Extract the (X, Y) coordinate from the center of the cell holding the provided text.  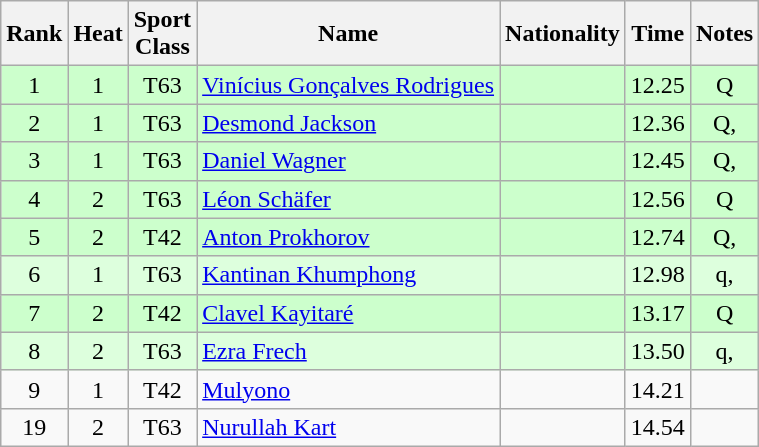
12.74 (658, 237)
12.36 (658, 123)
3 (34, 161)
Clavel Kayitaré (348, 313)
Rank (34, 34)
13.17 (658, 313)
12.98 (658, 275)
Mulyono (348, 389)
9 (34, 389)
19 (34, 427)
Ezra Frech (348, 351)
Kantinan Khumphong (348, 275)
8 (34, 351)
14.21 (658, 389)
6 (34, 275)
Desmond Jackson (348, 123)
5 (34, 237)
Léon Schäfer (348, 199)
12.25 (658, 85)
13.50 (658, 351)
Daniel Wagner (348, 161)
7 (34, 313)
Anton Prokhorov (348, 237)
Nationality (563, 34)
12.45 (658, 161)
Heat (98, 34)
Notes (724, 34)
Vinícius Gonçalves Rodrigues (348, 85)
4 (34, 199)
Nurullah Kart (348, 427)
14.54 (658, 427)
Time (658, 34)
SportClass (162, 34)
Name (348, 34)
12.56 (658, 199)
